Extract the [X, Y] coordinate from the center of the cell holding the provided text.  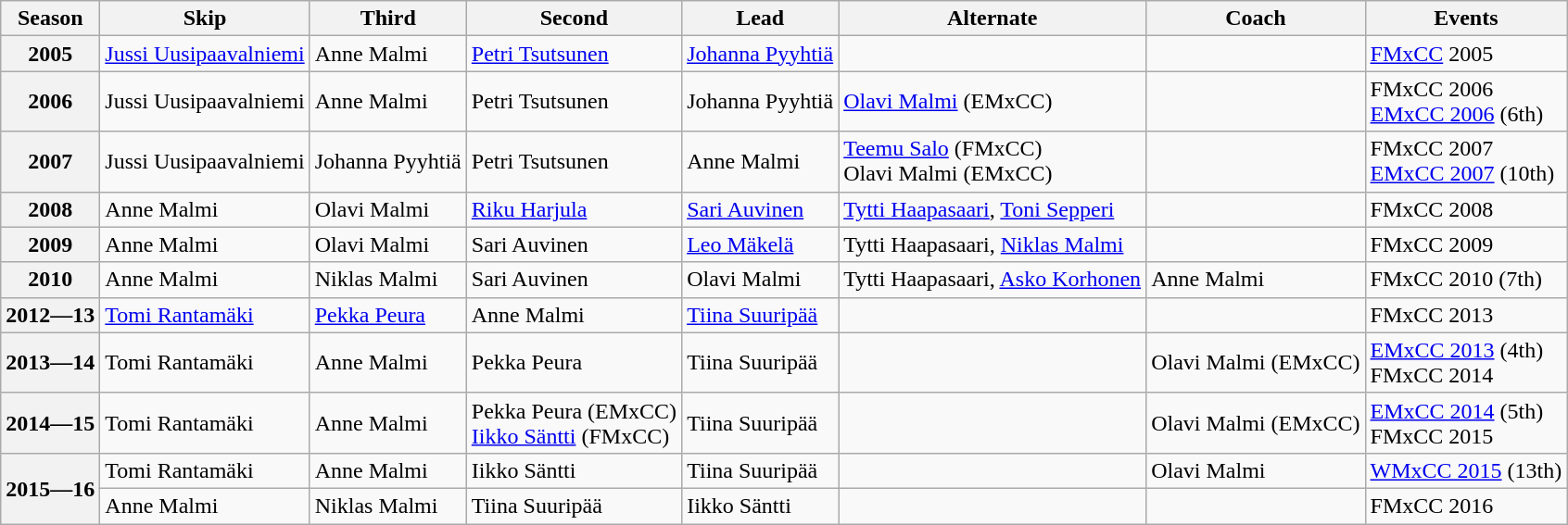
Lead [760, 19]
2006 [50, 102]
EMxCC 2014 (5th)FMxCC 2015 [1466, 422]
FMxCC 2007 EMxCC 2007 (10th) [1466, 161]
FMxCC 2010 (7th) [1466, 280]
Tytti Haapasaari, Toni Sepperi [993, 209]
Leo Mäkelä [760, 244]
FMxCC 2013 [1466, 315]
2007 [50, 161]
Third [387, 19]
Riku Harjula [574, 209]
Tytti Haapasaari, Niklas Malmi [993, 244]
Teemu Salo (FMxCC)Olavi Malmi (EMxCC) [993, 161]
2005 [50, 54]
WMxCC 2015 (13th) [1466, 470]
Coach [1256, 19]
2008 [50, 209]
FMxCC 2005 [1466, 54]
FMxCC 2009 [1466, 244]
Season [50, 19]
2012—13 [50, 315]
FMxCC 2006 EMxCC 2006 (6th) [1466, 102]
Pekka Peura (EMxCC)Iikko Säntti (FMxCC) [574, 422]
2014—15 [50, 422]
Tytti Haapasaari, Asko Korhonen [993, 280]
FMxCC 2016 [1466, 506]
2013—14 [50, 363]
2010 [50, 280]
EMxCC 2013 (4th)FMxCC 2014 [1466, 363]
2015—16 [50, 488]
Skip [205, 19]
FMxCC 2008 [1466, 209]
Events [1466, 19]
Alternate [993, 19]
Second [574, 19]
2009 [50, 244]
